Return [x, y] of the center of cell containing provided text 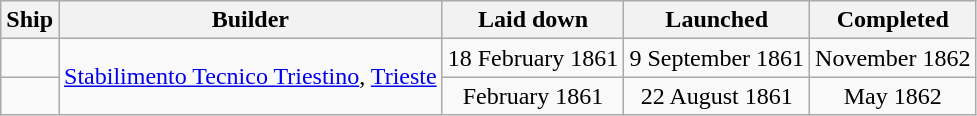
Completed [893, 20]
Laid down [533, 20]
February 1861 [533, 96]
9 September 1861 [717, 58]
May 1862 [893, 96]
22 August 1861 [717, 96]
Launched [717, 20]
Ship [30, 20]
Builder [251, 20]
18 February 1861 [533, 58]
Stabilimento Tecnico Triestino, Trieste [251, 77]
November 1862 [893, 58]
